Determine the [X, Y] coordinate at the center of the cell enclosing the given text.  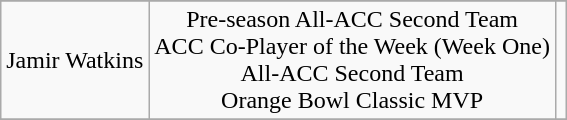
Pre-season All-ACC Second TeamACC Co-Player of the Week (Week One)All-ACC Second TeamOrange Bowl Classic MVP [352, 60]
Jamir Watkins [75, 60]
